From the cell containing the given text, extract its center point as (x, y) coordinate. 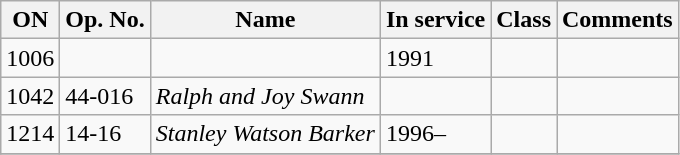
1214 (30, 134)
In service (435, 20)
Comments (617, 20)
Stanley Watson Barker (265, 134)
14-16 (105, 134)
ON (30, 20)
1006 (30, 58)
44-016 (105, 96)
Name (265, 20)
1042 (30, 96)
1996– (435, 134)
Ralph and Joy Swann (265, 96)
Class (524, 20)
1991 (435, 58)
Op. No. (105, 20)
